Scan for the cell matching the given text and deliver its [X, Y] coordinate at center. 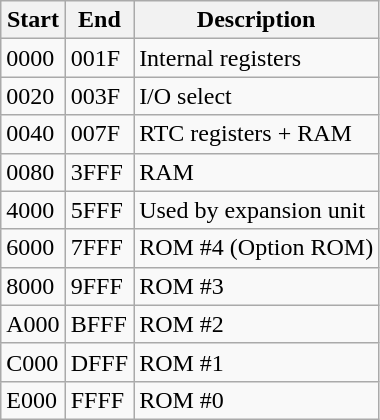
FFFF [99, 400]
0040 [33, 134]
6000 [33, 248]
Used by expansion unit [256, 210]
A000 [33, 324]
8000 [33, 286]
0080 [33, 172]
4000 [33, 210]
Description [256, 20]
ROM #0 [256, 400]
3FFF [99, 172]
003F [99, 96]
0000 [33, 58]
RTC registers + RAM [256, 134]
End [99, 20]
BFFF [99, 324]
9FFF [99, 286]
C000 [33, 362]
RAM [256, 172]
007F [99, 134]
Start [33, 20]
001F [99, 58]
0020 [33, 96]
ROM #1 [256, 362]
ROM #2 [256, 324]
7FFF [99, 248]
I/O select [256, 96]
ROM #4 (Option ROM) [256, 248]
Internal registers [256, 58]
E000 [33, 400]
ROM #3 [256, 286]
DFFF [99, 362]
5FFF [99, 210]
